Detect which cell encompasses the target text, then output its (x, y) center coordinate. 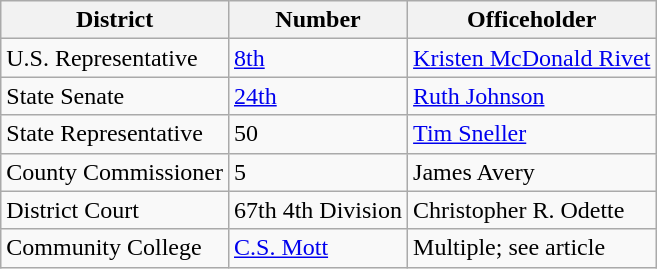
Ruth Johnson (532, 96)
5 (318, 172)
State Senate (115, 96)
50 (318, 134)
Christopher R. Odette (532, 210)
C.S. Mott (318, 248)
James Avery (532, 172)
District Court (115, 210)
Number (318, 20)
8th (318, 58)
Multiple; see article (532, 248)
Kristen McDonald Rivet (532, 58)
24th (318, 96)
Officeholder (532, 20)
District (115, 20)
County Commissioner (115, 172)
67th 4th Division (318, 210)
State Representative (115, 134)
U.S. Representative (115, 58)
Tim Sneller (532, 134)
Community College (115, 248)
